Return (x, y) of the center of cell containing provided text 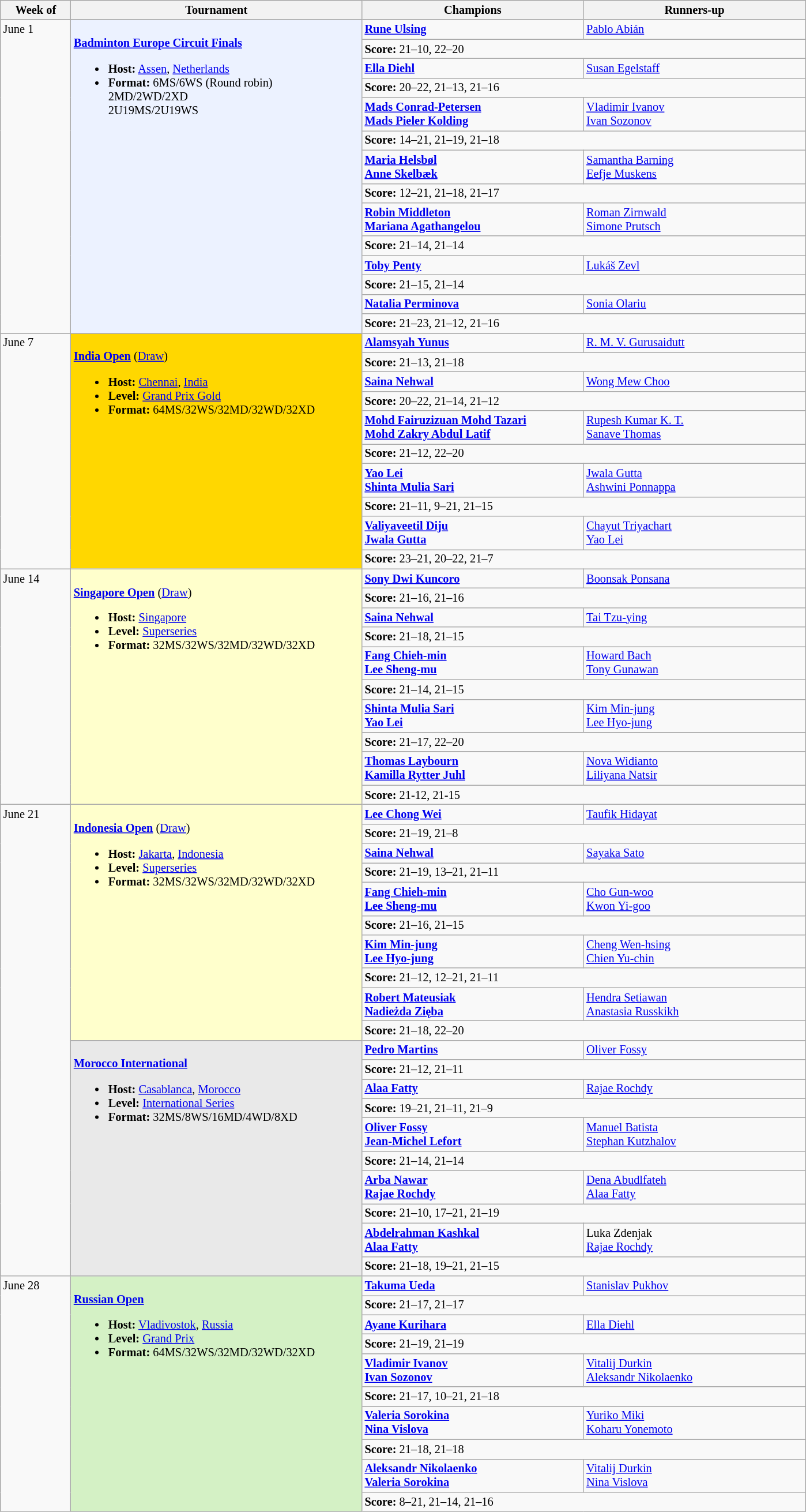
Score: 14–21, 21–19, 21–18 (583, 140)
Rune Ulsing (473, 29)
Robin Middleton Mariana Agathangelou (473, 219)
Luka Zdenjak Rajae Rochdy (694, 1240)
Alamsyah Yunus (473, 343)
Cheng Wen-hsing Chien Yu-chin (694, 951)
Howard Bach Tony Gunawan (694, 663)
Takuma Ueda (473, 1285)
Lukáš Zevl (694, 265)
Score: 21–17, 10–21, 21–18 (583, 1397)
Score: 21–10, 22–20 (583, 49)
Abdelrahman Kashkal Alaa Fatty (473, 1240)
June 1 (36, 177)
Boonsak Ponsana (694, 579)
June 7 (36, 451)
Sony Dwi Kuncoro (473, 579)
Tournament (217, 10)
Score: 21–11, 9–21, 21–15 (583, 506)
Vitalij Durkin Aleksandr Nikolaenko (694, 1370)
Score: 21–12, 12–21, 21–11 (583, 978)
Tai Tzu-ying (694, 617)
Toby Penty (473, 265)
Maria Helsbøl Anne Skelbæk (473, 167)
Score: 21–12, 22–20 (583, 453)
Score: 21–17, 21–17 (583, 1305)
Score: 21–18, 21–18 (583, 1449)
Aleksandr Nikolaenko Valeria Sorokina (473, 1476)
Yao Lei Shinta Mulia Sari (473, 480)
Score: 21–10, 17–21, 21–19 (583, 1213)
June 28 (36, 1394)
Thomas Laybourn Kamilla Rytter Juhl (473, 768)
Samantha Barning Eefje Muskens (694, 167)
Score: 20–22, 21–14, 21–12 (583, 401)
Sonia Olariu (694, 304)
Valeria Sorokina Nina Vislova (473, 1423)
Nova Widianto Liliyana Natsir (694, 768)
Singapore Open (Draw)Host: SingaporeLevel: SuperseriesFormat: 32MS/32WS/32MD/32WD/32XD (217, 686)
Valiyaveetil Diju Jwala Gutta (473, 532)
Mohd Fairuzizuan Mohd Tazari Mohd Zakry Abdul Latif (473, 427)
Score: 21–19, 21–8 (583, 834)
Robert Mateusiak Nadieżda Zięba (473, 1004)
Score: 21–18, 22–20 (583, 1030)
Cho Gun-woo Kwon Yi-goo (694, 899)
Score: 21–19, 21–19 (583, 1344)
Natalia Perminova (473, 304)
Mads Conrad-Petersen Mads Pieler Kolding (473, 114)
Wong Mew Choo (694, 381)
Score: 20–22, 21–13, 21–16 (583, 88)
Taufik Hidayat (694, 814)
Oliver Fossy Jean-Michel Lefort (473, 1135)
June 14 (36, 686)
Yuriko Miki Koharu Yonemoto (694, 1423)
Score: 21-12, 21-15 (583, 795)
June 21 (36, 1040)
Score: 21–12, 21–11 (583, 1070)
Jwala Gutta Ashwini Ponnappa (694, 480)
Hendra Setiawan Anastasia Russkikh (694, 1004)
Alaa Fatty (473, 1089)
Score: 21–14, 21–15 (583, 689)
Rajae Rochdy (694, 1089)
Pedro Martins (473, 1050)
Score: 21–18, 19–21, 21–15 (583, 1266)
Ayane Kurihara (473, 1325)
R. M. V. Gurusaidutt (694, 343)
Sayaka Sato (694, 853)
Score: 21–13, 21–18 (583, 362)
Score: 21–17, 22–20 (583, 742)
Oliver Fossy (694, 1050)
Score: 21–18, 21–15 (583, 637)
Runners-up (694, 10)
Susan Egelstaff (694, 68)
Chayut Triyachart Yao Lei (694, 532)
Russian OpenHost: Vladivostok, RussiaLevel: Grand PrixFormat: 64MS/32WS/32MD/32WD/32XD (217, 1394)
Roman Zirnwald Simone Prutsch (694, 219)
Shinta Mulia Sari Yao Lei (473, 716)
Score: 21–15, 21–14 (583, 284)
Pablo Abián (694, 29)
Score: 21–23, 21–12, 21–16 (583, 324)
Score: 12–21, 21–18, 21–17 (583, 193)
Morocco InternationalHost: Casablanca, MoroccoLevel: International SeriesFormat: 32MS/8WS/16MD/4WD/8XD (217, 1158)
Week of (36, 10)
Score: 21–16, 21–15 (583, 925)
Score: 21–19, 13–21, 21–11 (583, 872)
Badminton Europe Circuit FinalsHost: Assen, NetherlandsFormat: 6MS/6WS (Round robin)2MD/2WD/2XD 2U19MS/2U19WS (217, 177)
Score: 19–21, 21–11, 21–9 (583, 1108)
Lee Chong Wei (473, 814)
Score: 8–21, 21–14, 21–16 (583, 1502)
Score: 23–21, 20–22, 21–7 (583, 559)
Vitalij Durkin Nina Vislova (694, 1476)
Score: 21–16, 21–16 (583, 598)
Indonesia Open (Draw)Host: Jakarta, IndonesiaLevel: SuperseriesFormat: 32MS/32WS/32MD/32WD/32XD (217, 922)
Champions (473, 10)
Dena Abudlfateh Alaa Fatty (694, 1187)
Stanislav Pukhov (694, 1285)
Manuel Batista Stephan Kutzhalov (694, 1135)
Arba Nawar Rajae Rochdy (473, 1187)
Rupesh Kumar K. T. Sanave Thomas (694, 427)
India Open (Draw)Host: Chennai, IndiaLevel: Grand Prix GoldFormat: 64MS/32WS/32MD/32WD/32XD (217, 451)
